Capture the cell that displays the provided text and extract its (X, Y) central coordinate. 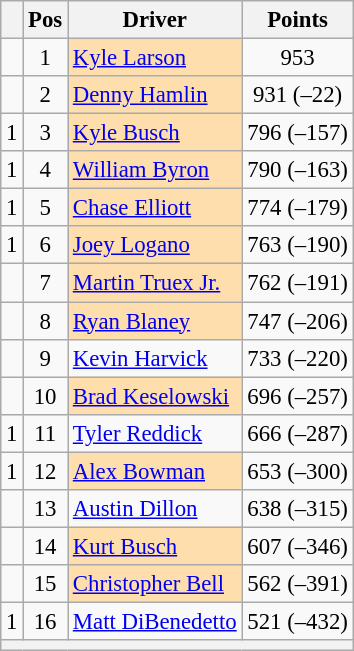
Tyler Reddick (155, 433)
Brad Keselowski (155, 396)
Denny Hamlin (155, 95)
Chase Elliott (155, 208)
11 (46, 433)
796 (–157) (298, 133)
7 (46, 283)
Joey Logano (155, 245)
3 (46, 133)
5 (46, 208)
Ryan Blaney (155, 321)
Austin Dillon (155, 509)
607 (–346) (298, 546)
4 (46, 170)
733 (–220) (298, 358)
562 (–391) (298, 584)
9 (46, 358)
15 (46, 584)
12 (46, 471)
Driver (155, 20)
14 (46, 546)
774 (–179) (298, 208)
Martin Truex Jr. (155, 283)
Kevin Harvick (155, 358)
10 (46, 396)
790 (–163) (298, 170)
16 (46, 621)
Matt DiBenedetto (155, 621)
2 (46, 95)
Kyle Larson (155, 58)
763 (–190) (298, 245)
13 (46, 509)
747 (–206) (298, 321)
Christopher Bell (155, 584)
Pos (46, 20)
931 (–22) (298, 95)
666 (–287) (298, 433)
Alex Bowman (155, 471)
638 (–315) (298, 509)
Kurt Busch (155, 546)
William Byron (155, 170)
Kyle Busch (155, 133)
6 (46, 245)
762 (–191) (298, 283)
521 (–432) (298, 621)
8 (46, 321)
Points (298, 20)
653 (–300) (298, 471)
696 (–257) (298, 396)
953 (298, 58)
